Detect which cell encompasses the target text, then output its (X, Y) center coordinate. 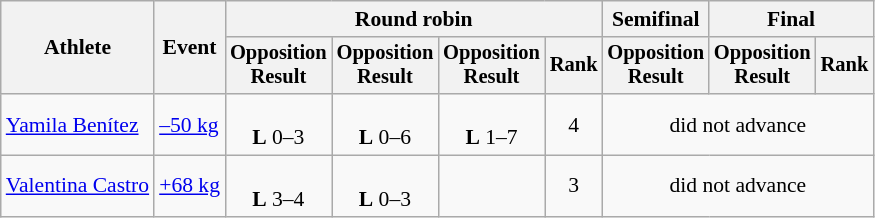
L 1–7 (492, 124)
Yamila Benítez (78, 124)
Final (791, 19)
+68 kg (190, 186)
Round robin (414, 19)
Event (190, 48)
Semifinal (656, 19)
4 (574, 124)
L 3–4 (278, 186)
3 (574, 186)
–50 kg (190, 124)
Athlete (78, 48)
Valentina Castro (78, 186)
L 0–6 (386, 124)
